Locate the cell with the specified text and output its [x, y] center coordinate. 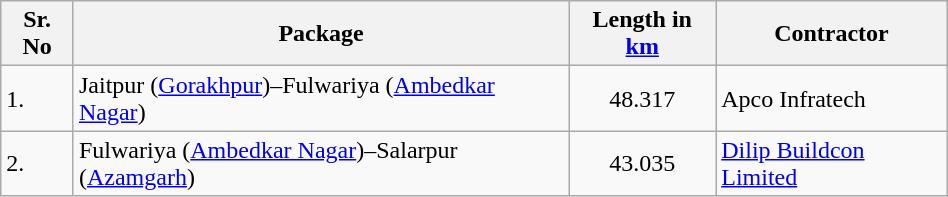
Jaitpur (Gorakhpur)–Fulwariya (Ambedkar Nagar) [320, 98]
Fulwariya (Ambedkar Nagar)–Salarpur (Azamgarh) [320, 164]
Apco Infratech [832, 98]
Dilip Buildcon Limited [832, 164]
43.035 [642, 164]
Package [320, 34]
1. [38, 98]
Length in km [642, 34]
2. [38, 164]
Contractor [832, 34]
Sr. No [38, 34]
48.317 [642, 98]
